Detect which cell encompasses the target text, then output its [X, Y] center coordinate. 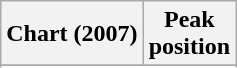
Peakposition [189, 34]
Chart (2007) [72, 34]
